Determine the (x, y) coordinate at the center of the cell enclosing the given text.  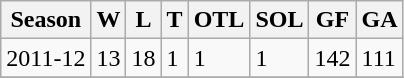
111 (380, 58)
OTL (219, 20)
W (108, 20)
2011-12 (46, 58)
L (144, 20)
T (174, 20)
GF (332, 20)
13 (108, 58)
Season (46, 20)
142 (332, 58)
18 (144, 58)
SOL (280, 20)
GA (380, 20)
